Detect which cell encompasses the target text, then output its (X, Y) center coordinate. 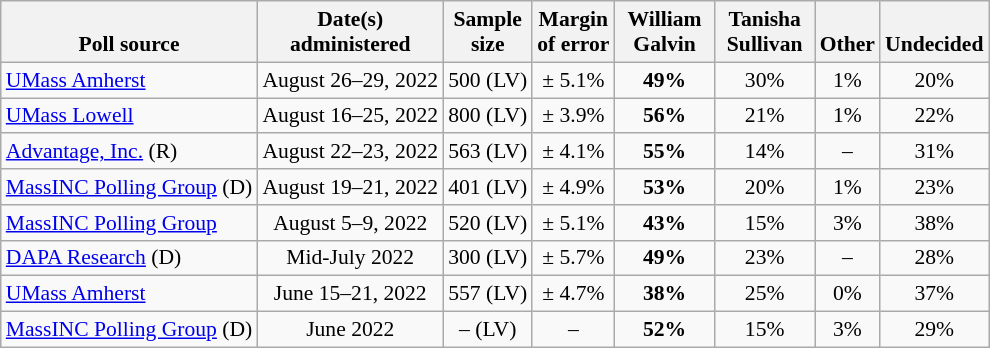
Marginof error (573, 32)
30% (765, 80)
± 4.1% (573, 152)
43% (664, 223)
Advantage, Inc. (R) (130, 152)
± 3.9% (573, 116)
Mid-July 2022 (350, 258)
800 (LV) (488, 116)
WilliamGalvin (664, 32)
± 4.7% (573, 294)
DAPA Research (D) (130, 258)
37% (934, 294)
Date(s)administered (350, 32)
– (LV) (488, 330)
TanishaSullivan (765, 32)
53% (664, 187)
August 19–21, 2022 (350, 187)
August 26–29, 2022 (350, 80)
June 15–21, 2022 (350, 294)
22% (934, 116)
520 (LV) (488, 223)
August 22–23, 2022 (350, 152)
31% (934, 152)
June 2022 (350, 330)
UMass Lowell (130, 116)
Poll source (130, 32)
29% (934, 330)
300 (LV) (488, 258)
56% (664, 116)
August 16–25, 2022 (350, 116)
557 (LV) (488, 294)
Other (848, 32)
21% (765, 116)
401 (LV) (488, 187)
55% (664, 152)
500 (LV) (488, 80)
0% (848, 294)
28% (934, 258)
MassINC Polling Group (130, 223)
± 5.7% (573, 258)
± 4.9% (573, 187)
Samplesize (488, 32)
Undecided (934, 32)
25% (765, 294)
August 5–9, 2022 (350, 223)
52% (664, 330)
14% (765, 152)
563 (LV) (488, 152)
